Extract the (X, Y) coordinate from the center of the cell holding the provided text.  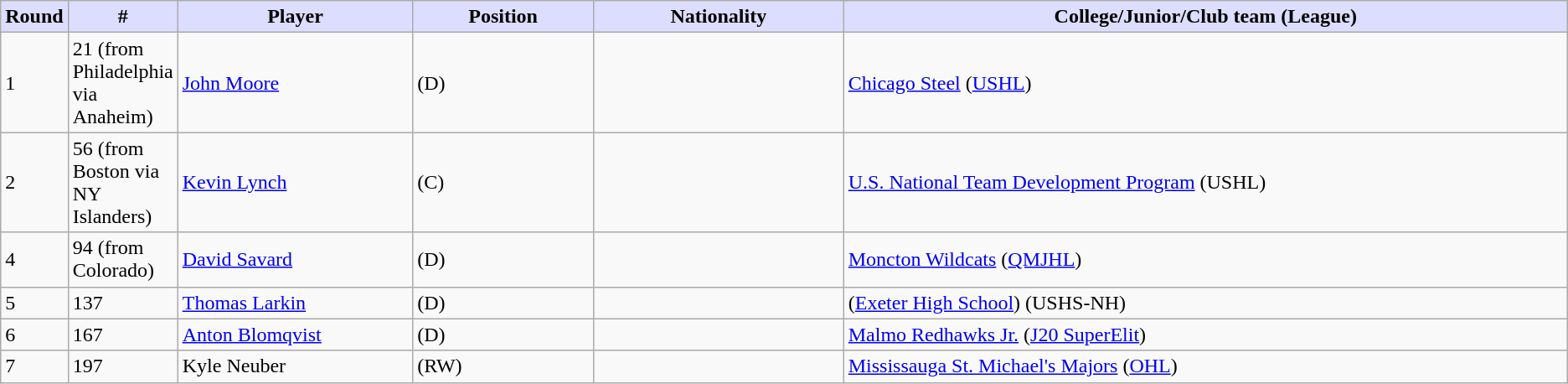
(RW) (503, 366)
7 (34, 366)
21 (from Philadelphia via Anaheim) (122, 82)
Kyle Neuber (295, 366)
1 (34, 82)
Chicago Steel (USHL) (1205, 82)
(Exeter High School) (USHS-NH) (1205, 303)
Thomas Larkin (295, 303)
5 (34, 303)
56 (from Boston via NY Islanders) (122, 183)
David Savard (295, 260)
197 (122, 366)
Nationality (719, 17)
John Moore (295, 82)
Malmo Redhawks Jr. (J20 SuperElit) (1205, 335)
6 (34, 335)
167 (122, 335)
137 (122, 303)
2 (34, 183)
(C) (503, 183)
College/Junior/Club team (League) (1205, 17)
Moncton Wildcats (QMJHL) (1205, 260)
Round (34, 17)
U.S. National Team Development Program (USHL) (1205, 183)
94 (from Colorado) (122, 260)
Kevin Lynch (295, 183)
Player (295, 17)
Position (503, 17)
# (122, 17)
4 (34, 260)
Mississauga St. Michael's Majors (OHL) (1205, 366)
Anton Blomqvist (295, 335)
